Return the (x, y) coordinate for the center point of the cell that contains the specified text.  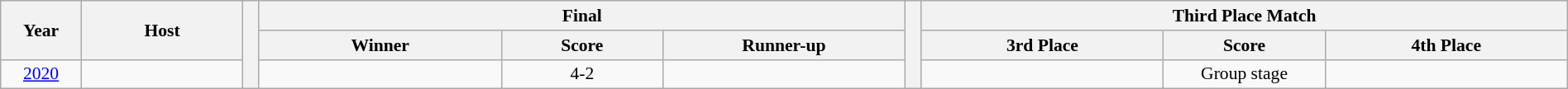
Host (162, 30)
Third Place Match (1244, 16)
4-2 (582, 74)
Group stage (1244, 74)
Winner (380, 45)
2020 (41, 74)
Final (582, 16)
3rd Place (1042, 45)
Year (41, 30)
4th Place (1446, 45)
Runner-up (784, 45)
